Find where the given text appears and provide that cell's center as (X, Y) coordinate. 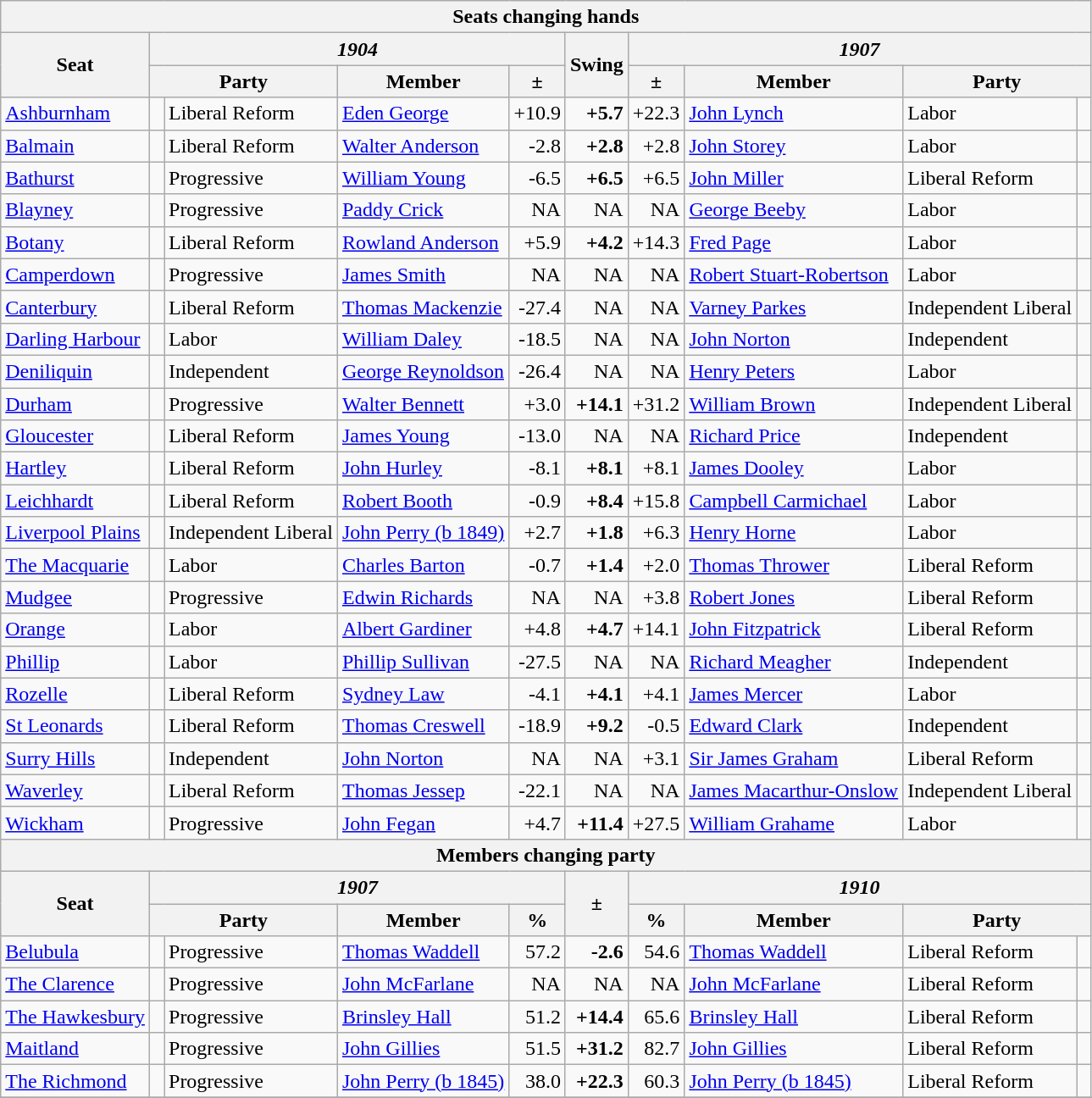
Rowland Anderson (423, 242)
Durham (75, 404)
+9.2 (596, 726)
Thomas Creswell (423, 726)
St Leonards (75, 726)
Edwin Richards (423, 597)
-18.9 (537, 726)
Ashburnham (75, 114)
+10.9 (537, 114)
-26.4 (537, 371)
The Hawkesbury (75, 1017)
The Richmond (75, 1081)
Liverpool Plains (75, 533)
+8.4 (596, 501)
John Perry (b 1849) (423, 533)
The Clarence (75, 984)
+5.9 (537, 242)
Robert Stuart-Robertson (794, 274)
Phillip Sullivan (423, 662)
Deniliquin (75, 371)
John Miller (794, 178)
-4.1 (537, 694)
51.5 (537, 1049)
John Fegan (423, 823)
-18.5 (537, 339)
Members changing party (546, 855)
Thomas Thrower (794, 565)
Surry Hills (75, 758)
Albert Gardiner (423, 629)
William Grahame (794, 823)
-6.5 (537, 178)
-0.7 (537, 565)
+1.4 (596, 565)
Belubula (75, 952)
Rozelle (75, 694)
57.2 (537, 952)
George Reynoldson (423, 371)
82.7 (656, 1049)
54.6 (656, 952)
60.3 (656, 1081)
-27.4 (537, 307)
-2.8 (537, 146)
-22.1 (537, 790)
+11.4 (596, 823)
Camperdown (75, 274)
1910 (859, 887)
+27.5 (656, 823)
-13.0 (537, 436)
George Beeby (794, 210)
Richard Price (794, 436)
Darling Harbour (75, 339)
Edward Clark (794, 726)
William Brown (794, 404)
Thomas Jessep (423, 790)
Eden George (423, 114)
Leichhardt (75, 501)
James Smith (423, 274)
+15.8 (656, 501)
-27.5 (537, 662)
-0.5 (656, 726)
+14.3 (656, 242)
Hartley (75, 469)
Mudgee (75, 597)
James Dooley (794, 469)
The Macquarie (75, 565)
Seats changing hands (546, 17)
John Fitzpatrick (794, 629)
+14.4 (596, 1017)
William Daley (423, 339)
James Young (423, 436)
+4.2 (596, 242)
Campbell Carmichael (794, 501)
Henry Horne (794, 533)
John Lynch (794, 114)
-0.9 (537, 501)
Wickham (75, 823)
+1.8 (596, 533)
-2.6 (596, 952)
Canterbury (75, 307)
+3.8 (656, 597)
+6.3 (656, 533)
Swing (596, 65)
Varney Parkes (794, 307)
John Storey (794, 146)
Robert Jones (794, 597)
+2.7 (537, 533)
Walter Anderson (423, 146)
Thomas Mackenzie (423, 307)
Orange (75, 629)
1904 (358, 49)
William Young (423, 178)
Waverley (75, 790)
Sydney Law (423, 694)
James Mercer (794, 694)
+2.0 (656, 565)
Phillip (75, 662)
Sir James Graham (794, 758)
51.2 (537, 1017)
Fred Page (794, 242)
-8.1 (537, 469)
+4.8 (537, 629)
Botany (75, 242)
Richard Meagher (794, 662)
John Hurley (423, 469)
+3.0 (537, 404)
Bathurst (75, 178)
James Macarthur-Onslow (794, 790)
Balmain (75, 146)
Henry Peters (794, 371)
Blayney (75, 210)
+5.7 (596, 114)
Paddy Crick (423, 210)
Gloucester (75, 436)
Charles Barton (423, 565)
Robert Booth (423, 501)
38.0 (537, 1081)
Walter Bennett (423, 404)
65.6 (656, 1017)
Maitland (75, 1049)
+3.1 (656, 758)
